Search for the cell housing the specified text and yield its [X, Y] center coordinate. 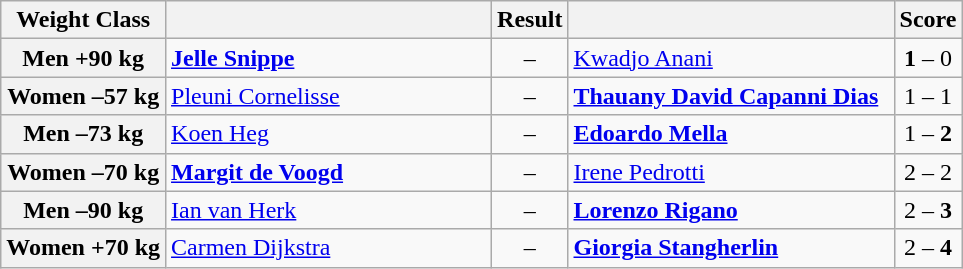
Men +90 kg [84, 58]
2 – 3 [928, 210]
Koen Heg [329, 134]
Kwadjo Anani [731, 58]
1 – 0 [928, 58]
Ian van Herk [329, 210]
Men –90 kg [84, 210]
Score [928, 20]
Result [530, 20]
Thauany David Capanni Dias [731, 96]
2 – 2 [928, 172]
Lorenzo Rigano [731, 210]
Jelle Snippe [329, 58]
Weight Class [84, 20]
Men –73 kg [84, 134]
1 – 1 [928, 96]
Women +70 kg [84, 248]
Pleuni Cornelisse [329, 96]
Margit de Voogd [329, 172]
Women –57 kg [84, 96]
2 – 4 [928, 248]
1 – 2 [928, 134]
Irene Pedrotti [731, 172]
Carmen Dijkstra [329, 248]
Giorgia Stangherlin [731, 248]
Edoardo Mella [731, 134]
Women –70 kg [84, 172]
